For the text-containing cell, return its midpoint in [X, Y] coordinate format. 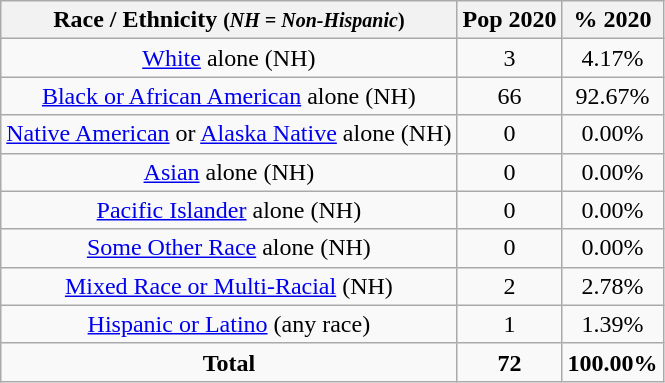
Pacific Islander alone (NH) [229, 210]
92.67% [612, 96]
Asian alone (NH) [229, 172]
White alone (NH) [229, 58]
1.39% [612, 324]
66 [510, 96]
Native American or Alaska Native alone (NH) [229, 134]
Pop 2020 [510, 20]
2 [510, 286]
Mixed Race or Multi-Racial (NH) [229, 286]
Black or African American alone (NH) [229, 96]
Hispanic or Latino (any race) [229, 324]
72 [510, 362]
2.78% [612, 286]
Some Other Race alone (NH) [229, 248]
Total [229, 362]
4.17% [612, 58]
100.00% [612, 362]
% 2020 [612, 20]
3 [510, 58]
Race / Ethnicity (NH = Non-Hispanic) [229, 20]
1 [510, 324]
